Scan for the cell matching the given text and deliver its [X, Y] coordinate at center. 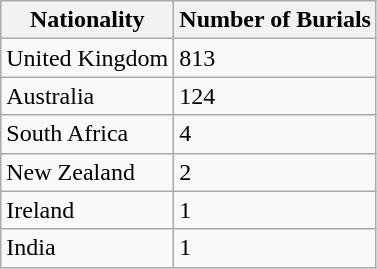
India [88, 248]
Australia [88, 96]
124 [276, 96]
South Africa [88, 134]
Nationality [88, 20]
United Kingdom [88, 58]
2 [276, 172]
Ireland [88, 210]
Number of Burials [276, 20]
813 [276, 58]
4 [276, 134]
New Zealand [88, 172]
